Pinpoint the cell where the given text exists, returning its (X, Y) midpoint coordinate. 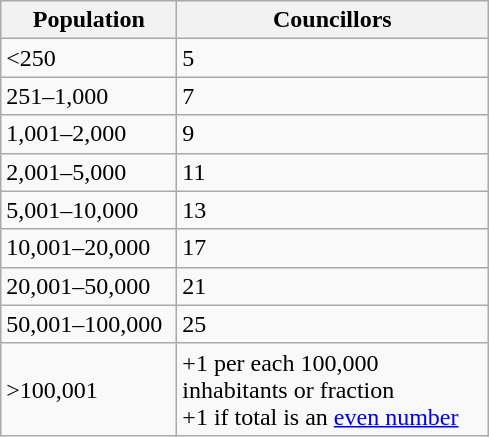
5 (332, 58)
Councillors (332, 20)
50,001–100,000 (89, 324)
2,001–5,000 (89, 172)
13 (332, 210)
Population (89, 20)
10,001–20,000 (89, 248)
>100,001 (89, 389)
7 (332, 96)
<250 (89, 58)
1,001–2,000 (89, 134)
11 (332, 172)
251–1,000 (89, 96)
17 (332, 248)
25 (332, 324)
20,001–50,000 (89, 286)
5,001–10,000 (89, 210)
+1 per each 100,000 inhabitants or fraction+1 if total is an even number (332, 389)
21 (332, 286)
9 (332, 134)
